From the cell containing the given text, extract its center point as (X, Y) coordinate. 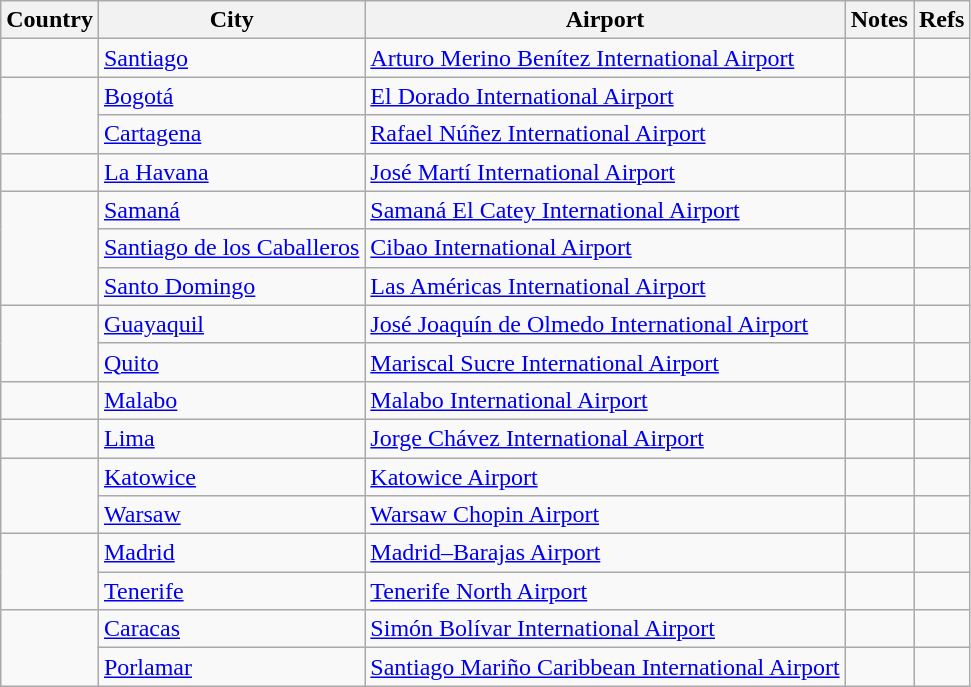
Arturo Merino Benítez International Airport (605, 58)
Quito (231, 362)
Cartagena (231, 134)
Santiago de los Caballeros (231, 248)
Refs (942, 20)
El Dorado International Airport (605, 96)
Cibao International Airport (605, 248)
Airport (605, 20)
Tenerife (231, 591)
José Martí International Airport (605, 172)
Guayaquil (231, 324)
Lima (231, 438)
José Joaquín de Olmedo International Airport (605, 324)
Samaná El Catey International Airport (605, 210)
Mariscal Sucre International Airport (605, 362)
Tenerife North Airport (605, 591)
Las Américas International Airport (605, 286)
Jorge Chávez International Airport (605, 438)
Bogotá (231, 96)
Malabo (231, 400)
Notes (879, 20)
Warsaw Chopin Airport (605, 515)
Rafael Núñez International Airport (605, 134)
Santo Domingo (231, 286)
Malabo International Airport (605, 400)
Samaná (231, 210)
Santiago (231, 58)
Caracas (231, 629)
Warsaw (231, 515)
Katowice Airport (605, 477)
Country (50, 20)
Simón Bolívar International Airport (605, 629)
Madrid (231, 553)
Madrid–Barajas Airport (605, 553)
Santiago Mariño Caribbean International Airport (605, 667)
City (231, 20)
Katowice (231, 477)
Porlamar (231, 667)
La Havana (231, 172)
